Find where the given text appears and provide that cell's center as (x, y) coordinate. 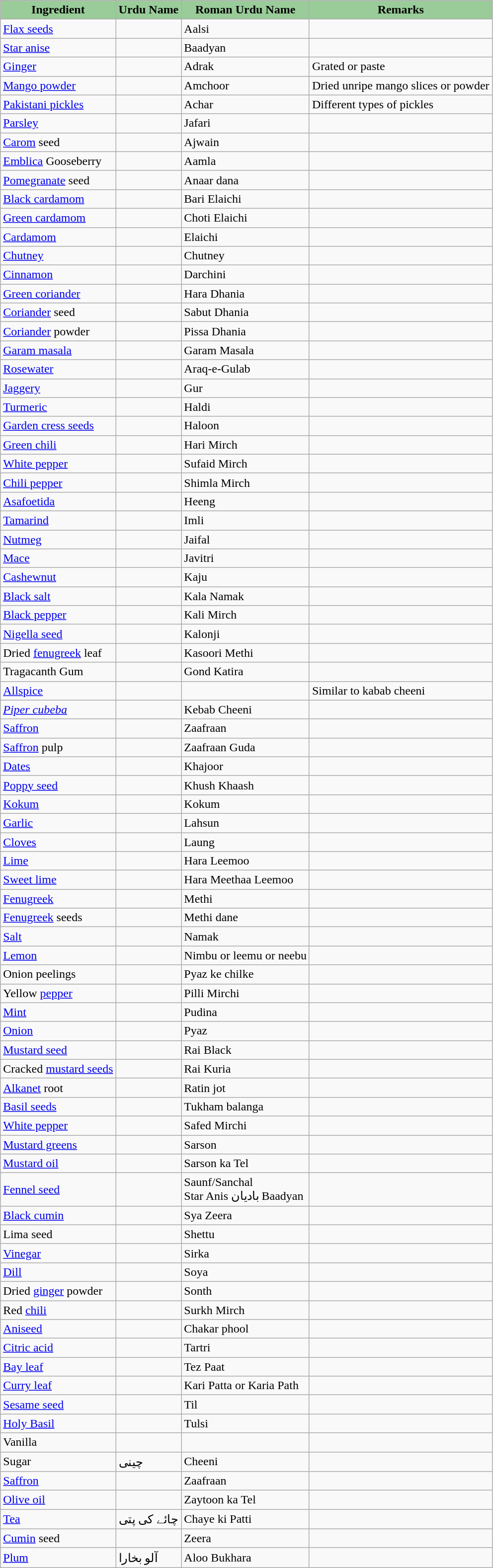
Tukham balanga (246, 1106)
Parsley (58, 123)
Sufaid Mirch (246, 464)
Shimla Mirch (246, 482)
Garam Masala (246, 350)
Dried fenugreek leaf (58, 653)
Fenugreek seeds (58, 918)
Star anise (58, 48)
Nimbu or leemu or neebu (246, 955)
Anaar dana (246, 180)
Garlic (58, 823)
Jafari (246, 123)
Coriander powder (58, 331)
Ingredient (58, 10)
Dried unripe mango slices or powder (401, 85)
Different types of pickles (401, 104)
Mustard oil (58, 1164)
Coriander seed (58, 313)
Jaifal (246, 539)
Choti Elaichi (246, 218)
Gur (246, 388)
Pudina (246, 1012)
Lahsun (246, 823)
Tulsi (246, 1423)
Aniseed (58, 1329)
Flax seeds (58, 29)
Tea (58, 1519)
Basil seeds (58, 1106)
Haldi (246, 407)
Citric acid (58, 1348)
Saunf/SanchalStar Anis بادیان Baadyan (246, 1189)
Green coriander (58, 294)
Mustard seed (58, 1050)
Zaytoon ka Tel (246, 1500)
Bari Elaichi (246, 199)
Allspice (58, 691)
Baadyan (246, 48)
Cardamom (58, 237)
Green cardamom (58, 218)
Tartri (246, 1348)
Laung (246, 842)
Onion (58, 1031)
Araq-e-Gulab (246, 369)
Tragacanth Gum (58, 672)
Sabut Dhania (246, 313)
Cashewnut (58, 577)
Haloon (246, 426)
Imli (246, 520)
Salt (58, 937)
Heeng (246, 501)
Vanilla (58, 1442)
Dill (58, 1272)
Pomegranate seed (58, 180)
Fennel seed (58, 1189)
Similar to kabab cheeni (401, 691)
Achar (246, 104)
Elaichi (246, 237)
Grated or paste (401, 67)
Garam masala (58, 350)
Lemon (58, 955)
Kala Namak (246, 596)
Shettu (246, 1234)
Poppy seed (58, 785)
Aloo Bukhara (246, 1558)
Yellow pepper (58, 993)
Green chili (58, 445)
Asafoetida (58, 501)
Remarks (401, 10)
Surkh Mirch (246, 1310)
Rai Black (246, 1050)
Cinnamon (58, 275)
Pyaz ke chilke (246, 974)
Sya Zeera (246, 1215)
Hara Dhania (246, 294)
Zeera (246, 1538)
Hari Mirch (246, 445)
Pyaz (246, 1031)
Cheeni (246, 1462)
Kali Mirch (246, 615)
Sarson (246, 1144)
Darchini (246, 275)
Chakar phool (246, 1329)
Curry leaf (58, 1386)
Carom seed (58, 142)
Namak (246, 937)
چائے کی پتی (149, 1519)
Emblica Gooseberry (58, 161)
Roman Urdu Name (246, 10)
Black cumin (58, 1215)
Dried ginger powder (58, 1291)
Kalonji (246, 634)
Ratin jot (246, 1088)
Amchoor (246, 85)
Pilli Mirchi (246, 993)
Mint (58, 1012)
Garden cress seeds (58, 426)
Kaju (246, 577)
Turmeric (58, 407)
Aamla (246, 161)
Sonth (246, 1291)
آلو بخارا (149, 1558)
Aalsi (246, 29)
Black cardamom (58, 199)
Methi dane (246, 918)
Gond Katira (246, 672)
Mace (58, 558)
Rai Kuria (246, 1069)
Ginger (58, 67)
Nigella seed (58, 634)
Vinegar (58, 1253)
Safed Mirchi (246, 1125)
Pakistani pickles (58, 104)
Bay leaf (58, 1367)
Soya (246, 1272)
Hara Meethaa Leemoo (246, 880)
Sarson ka Tel (246, 1164)
Ajwain (246, 142)
Olive oil (58, 1500)
Alkanet root (58, 1088)
Hara Leemoo (246, 861)
Javitri (246, 558)
Tamarind (58, 520)
Nutmeg (58, 539)
Jaggery (58, 388)
Onion peelings (58, 974)
Red chili (58, 1310)
Chili pepper (58, 482)
Zaafraan Guda (246, 747)
Adrak (246, 67)
Tez Paat (246, 1367)
Kebab Cheeni (246, 709)
Cumin seed (58, 1538)
Mustard greens (58, 1144)
Cloves (58, 842)
Saffron pulp (58, 747)
Cracked mustard seeds (58, 1069)
Sweet lime (58, 880)
Dates (58, 766)
Holy Basil (58, 1423)
Piper cubeba (58, 709)
Mango powder (58, 85)
Kasoori Methi (246, 653)
Black pepper (58, 615)
Methi (246, 899)
Urdu Name (149, 10)
Black salt (58, 596)
Til (246, 1405)
Khush Khaash (246, 785)
چینی (149, 1462)
Kari Patta or Karia Path (246, 1386)
Pissa Dhania (246, 331)
Lima seed (58, 1234)
Khajoor (246, 766)
Sirka (246, 1253)
Rosewater (58, 369)
Plum (58, 1558)
Sesame seed (58, 1405)
Fenugreek (58, 899)
Sugar (58, 1462)
Chaye ki Patti (246, 1519)
Lime (58, 861)
